Capture the cell that displays the provided text and extract its (x, y) central coordinate. 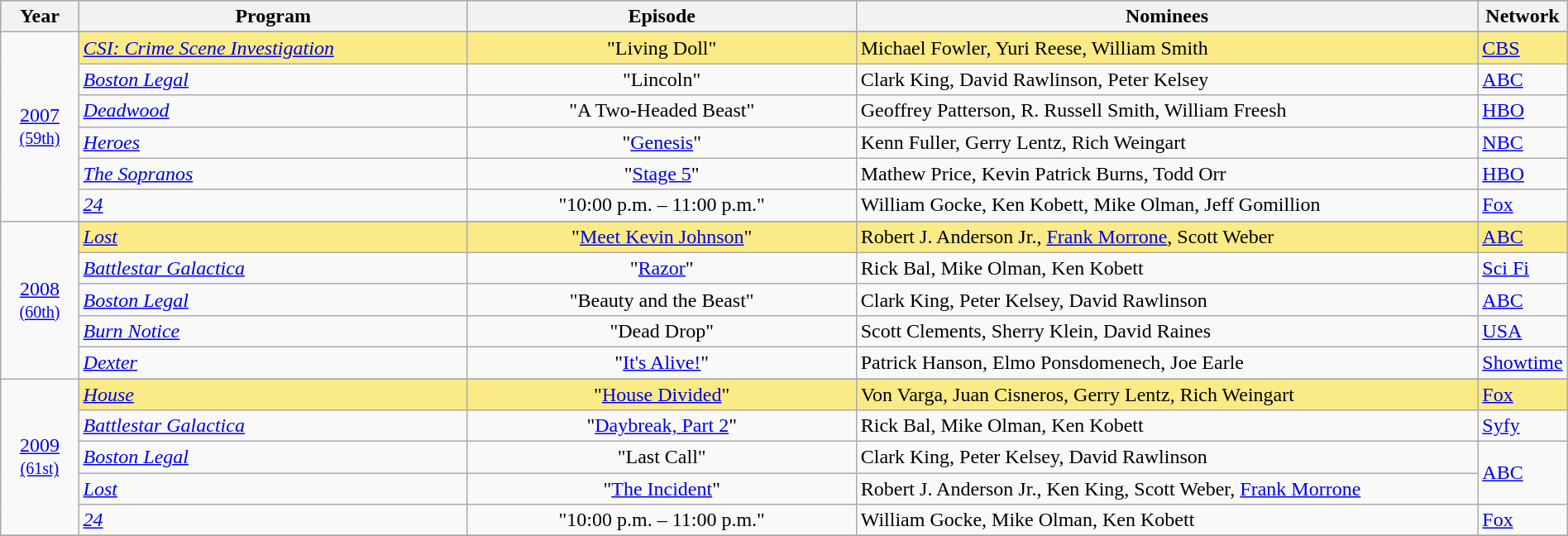
NBC (1523, 142)
"Stage 5" (662, 174)
"Dead Drop" (662, 331)
Episode (662, 17)
Showtime (1523, 362)
Robert J. Anderson Jr., Frank Morrone, Scott Weber (1167, 237)
Sci Fi (1523, 268)
Kenn Fuller, Gerry Lentz, Rich Weingart (1167, 142)
"Genesis" (662, 142)
USA (1523, 331)
Scott Clements, Sherry Klein, David Raines (1167, 331)
Nominees (1167, 17)
Dexter (273, 362)
Robert J. Anderson Jr., Ken King, Scott Weber, Frank Morrone (1167, 489)
"House Divided" (662, 395)
Von Varga, Juan Cisneros, Gerry Lentz, Rich Weingart (1167, 395)
CBS (1523, 48)
Clark King, David Rawlinson, Peter Kelsey (1167, 79)
Network (1523, 17)
Deadwood (273, 111)
Year (40, 17)
William Gocke, Mike Olman, Ken Kobett (1167, 520)
House (273, 395)
"Daybreak, Part 2" (662, 426)
"Last Call" (662, 457)
"A Two-Headed Beast" (662, 111)
2007(59th) (40, 127)
Syfy (1523, 426)
"Beauty and the Beast" (662, 299)
"It's Alive!" (662, 362)
"Razor" (662, 268)
2008(60th) (40, 299)
"The Incident" (662, 489)
2009(61st) (40, 457)
Michael Fowler, Yuri Reese, William Smith (1167, 48)
William Gocke, Ken Kobett, Mike Olman, Jeff Gomillion (1167, 205)
Heroes (273, 142)
Burn Notice (273, 331)
"Living Doll" (662, 48)
"Meet Kevin Johnson" (662, 237)
Mathew Price, Kevin Patrick Burns, Todd Orr (1167, 174)
Geoffrey Patterson, R. Russell Smith, William Freesh (1167, 111)
Program (273, 17)
Patrick Hanson, Elmo Ponsdomenech, Joe Earle (1167, 362)
"Lincoln" (662, 79)
CSI: Crime Scene Investigation (273, 48)
The Sopranos (273, 174)
